From the cell containing the given text, extract its center point as [X, Y] coordinate. 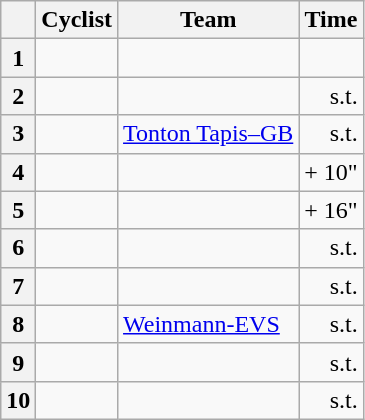
Tonton Tapis–GB [208, 134]
3 [18, 134]
9 [18, 362]
10 [18, 400]
+ 10" [331, 172]
4 [18, 172]
Cyclist [77, 20]
1 [18, 58]
6 [18, 248]
Team [208, 20]
8 [18, 324]
Time [331, 20]
2 [18, 96]
+ 16" [331, 210]
Weinmann-EVS [208, 324]
5 [18, 210]
7 [18, 286]
